Scan for the cell matching the given text and deliver its (x, y) coordinate at center. 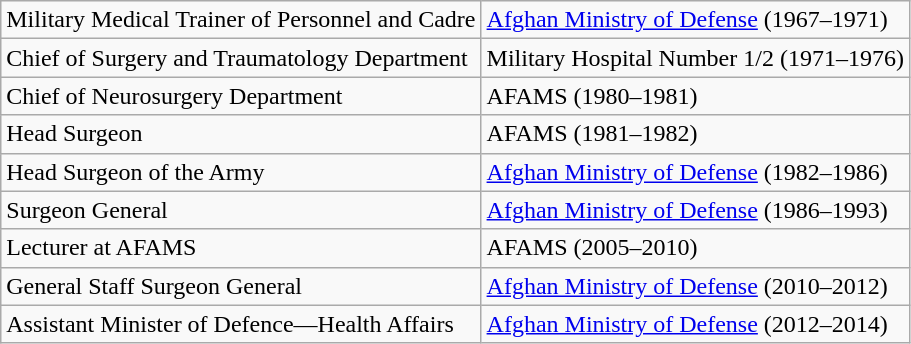
AFAMS (1981–1982) (695, 134)
Head Surgeon of the Army (241, 172)
Lecturer at AFAMS (241, 248)
Chief of Neurosurgery Department (241, 96)
AFAMS (1980–1981) (695, 96)
AFAMS (2005–2010) (695, 248)
Military Medical Trainer of Personnel and Cadre (241, 20)
Afghan Ministry of Defense (1986–1993) (695, 210)
Afghan Ministry of Defense (2010–2012) (695, 286)
Afghan Ministry of Defense (2012–2014) (695, 324)
Afghan Ministry of Defense (1967–1971) (695, 20)
Surgeon General (241, 210)
Head Surgeon (241, 134)
Assistant Minister of Defence—Health Affairs (241, 324)
Military Hospital Number 1/2 (1971–1976) (695, 58)
Chief of Surgery and Traumatology Department (241, 58)
General Staff Surgeon General (241, 286)
Afghan Ministry of Defense (1982–1986) (695, 172)
